Determine the (X, Y) coordinate at the center of the cell enclosing the given text.  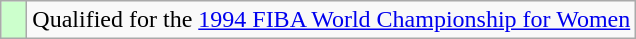
Qualified for the 1994 FIBA World Championship for Women (332, 20)
